Identify which cell holds the provided text, then report its [x, y] central coordinate. 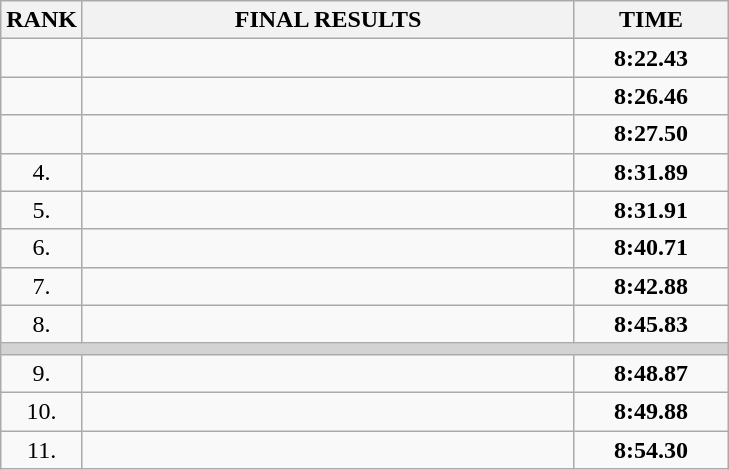
RANK [42, 20]
FINAL RESULTS [328, 20]
8:26.46 [652, 96]
8. [42, 324]
8:49.88 [652, 411]
8:54.30 [652, 449]
7. [42, 286]
8:48.87 [652, 373]
6. [42, 248]
8:31.91 [652, 210]
9. [42, 373]
8:45.83 [652, 324]
10. [42, 411]
8:31.89 [652, 172]
8:27.50 [652, 134]
8:40.71 [652, 248]
8:42.88 [652, 286]
4. [42, 172]
TIME [652, 20]
11. [42, 449]
8:22.43 [652, 58]
5. [42, 210]
